Find where the given text appears and provide that cell's center as (x, y) coordinate. 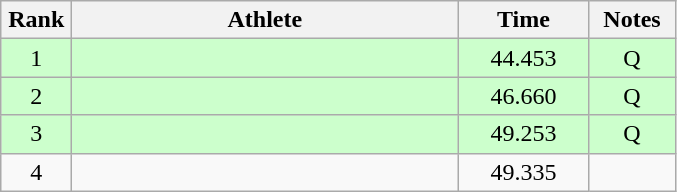
46.660 (524, 96)
4 (36, 172)
1 (36, 58)
49.253 (524, 134)
49.335 (524, 172)
Athlete (265, 20)
Time (524, 20)
3 (36, 134)
Notes (632, 20)
44.453 (524, 58)
2 (36, 96)
Rank (36, 20)
